Output the [X, Y] coordinate of the center of the cell containing the given text.  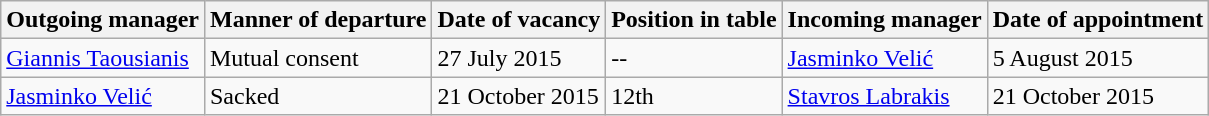
Date of vacancy [519, 20]
Stavros Labrakis [884, 96]
5 August 2015 [1098, 58]
Mutual consent [318, 58]
Sacked [318, 96]
Giannis Taousianis [103, 58]
Outgoing manager [103, 20]
Incoming manager [884, 20]
27 July 2015 [519, 58]
Manner of departure [318, 20]
Date of appointment [1098, 20]
12th [694, 96]
-- [694, 58]
Position in table [694, 20]
